Extract the [x, y] coordinate from the center of the cell holding the provided text.  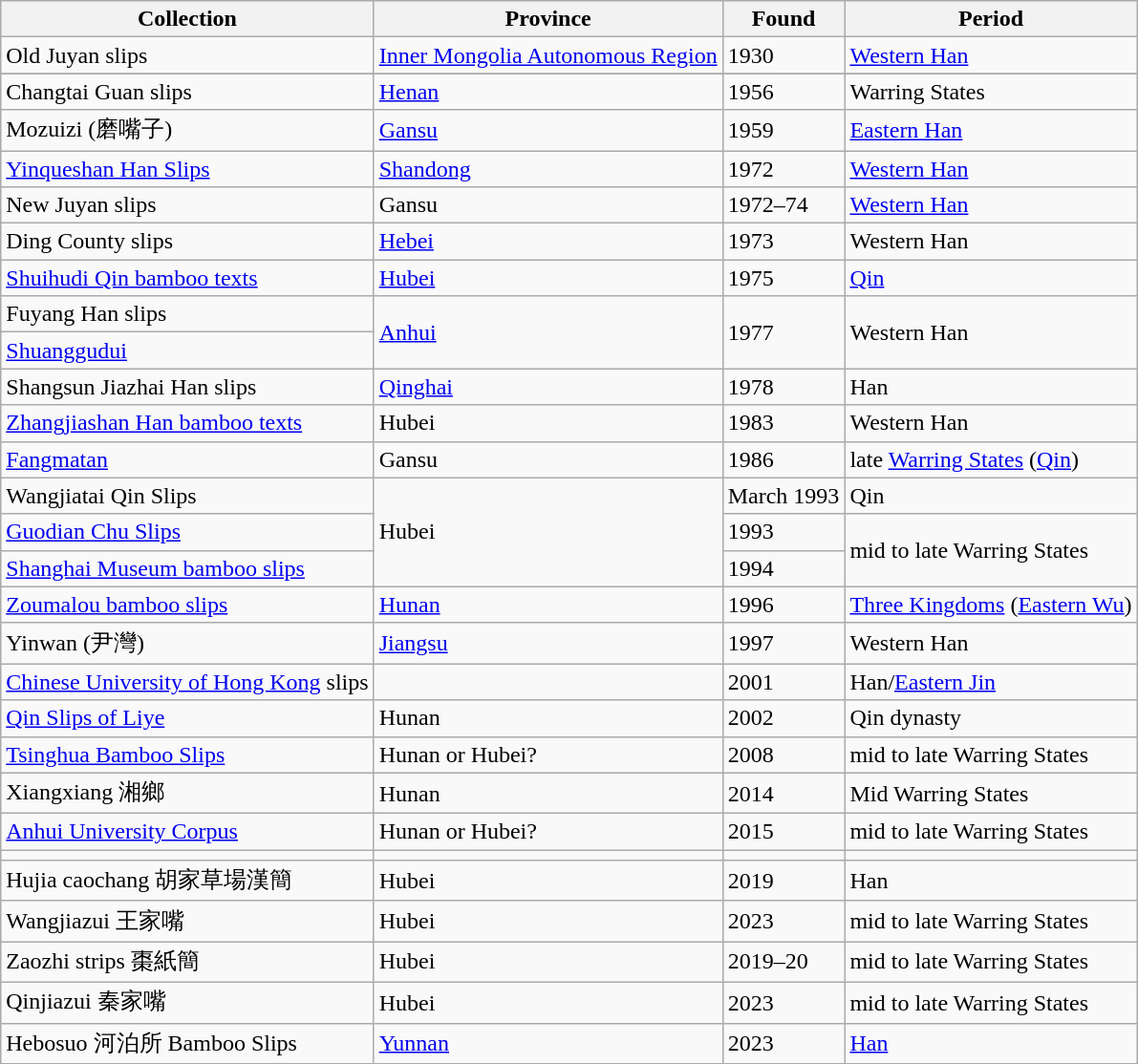
Guodian Chu Slips [187, 532]
Han/Eastern Jin [991, 682]
Eastern Han [991, 130]
March 1993 [784, 496]
1972 [784, 169]
2014 [784, 793]
1977 [784, 332]
Qin Slips of Liye [187, 718]
New Juyan slips [187, 205]
1973 [784, 242]
1997 [784, 644]
Province [548, 19]
Ding County slips [187, 242]
Period [991, 19]
1983 [784, 423]
Three Kingdoms (Eastern Wu) [991, 605]
1956 [784, 92]
Shanghai Museum bamboo slips [187, 568]
Wangjiazui 王家嘴 [187, 921]
Shuihudi Qin bamboo texts [187, 278]
late Warring States (Qin) [991, 459]
Tsinghua Bamboo Slips [187, 755]
1996 [784, 605]
Anhui University Corpus [187, 832]
2019–20 [784, 963]
1930 [784, 55]
Hujia caochang 胡家草場漢簡 [187, 881]
Xiangxiang 湘鄉 [187, 793]
Shandong [548, 169]
Zoumalou bamboo slips [187, 605]
Qin dynasty [991, 718]
Warring States [991, 92]
2001 [784, 682]
Shuanggudui [187, 351]
1994 [784, 568]
Zhangjiashan Han bamboo texts [187, 423]
Shangsun Jiazhai Han slips [187, 387]
Fuyang Han slips [187, 314]
2015 [784, 832]
Inner Mongolia Autonomous Region [548, 55]
Henan [548, 92]
1978 [784, 387]
Collection [187, 19]
1986 [784, 459]
Jiangsu [548, 644]
Yunnan [548, 1043]
1972–74 [784, 205]
Changtai Guan slips [187, 92]
1959 [784, 130]
Yinqueshan Han Slips [187, 169]
Qinghai [548, 387]
1993 [784, 532]
Yinwan (尹灣) [187, 644]
Fangmatan [187, 459]
2002 [784, 718]
Zaozhi strips 棗紙簡 [187, 963]
1975 [784, 278]
Anhui [548, 332]
Wangjiatai Qin Slips [187, 496]
Mid Warring States [991, 793]
Old Juyan slips [187, 55]
2019 [784, 881]
Hebei [548, 242]
Hebosuo 河泊所 Bamboo Slips [187, 1043]
Found [784, 19]
Qinjiazui 秦家嘴 [187, 1003]
Mozuizi (磨嘴子) [187, 130]
Chinese University of Hong Kong slips [187, 682]
2008 [784, 755]
